Pinpoint the cell where the given text exists, returning its [x, y] midpoint coordinate. 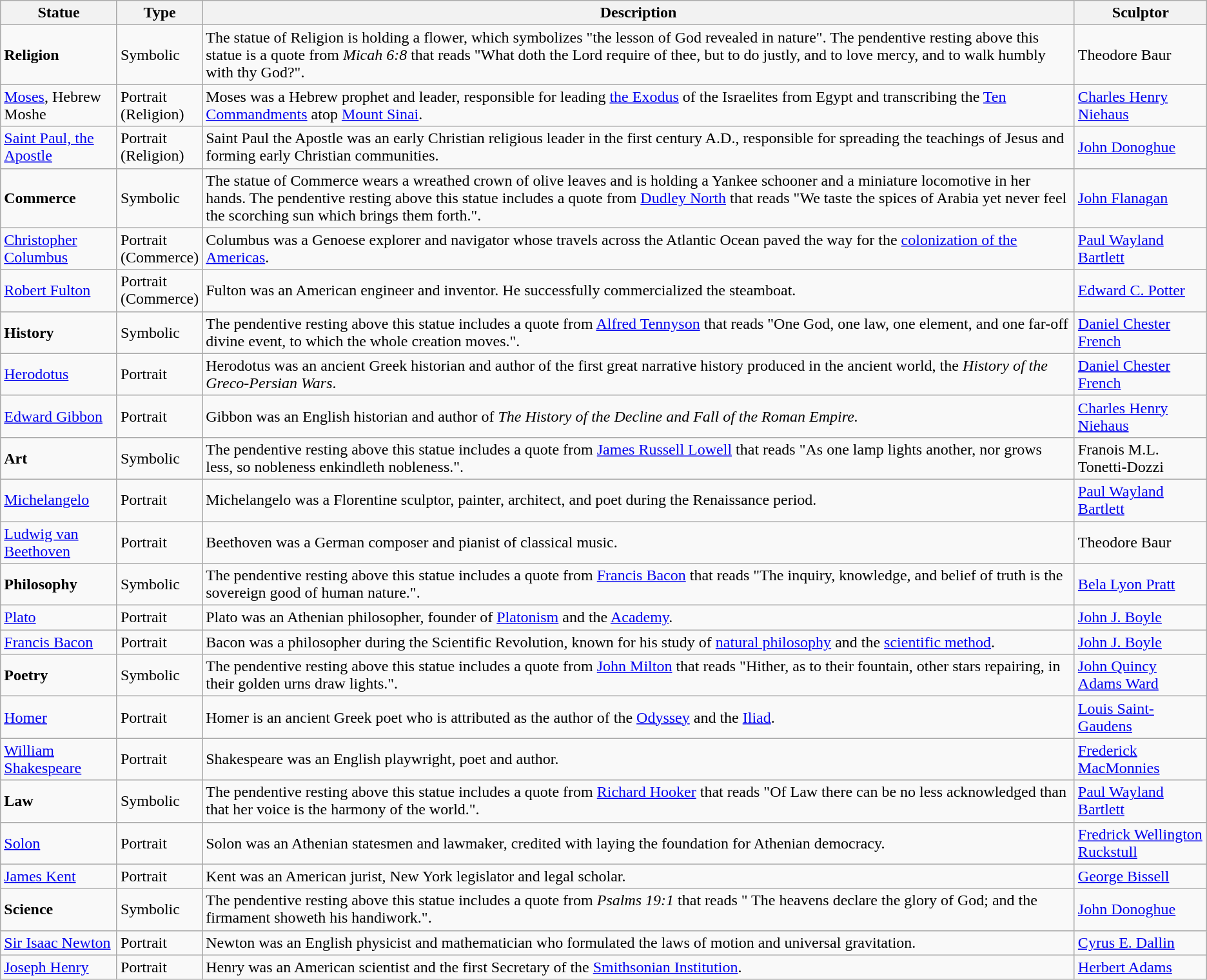
Poetry [59, 676]
Francis Bacon [59, 642]
Type [159, 13]
Henry was an American scientist and the first Secretary of the Smithsonian Institution. [638, 967]
John Flanagan [1140, 198]
History [59, 333]
Herodotus [59, 374]
Philosophy [59, 584]
Sir Isaac Newton [59, 943]
Science [59, 909]
John Quincy Adams Ward [1140, 676]
Edward C. Potter [1140, 290]
William Shakespeare [59, 759]
Robert Fulton [59, 290]
Commerce [59, 198]
Franois M.L. Tonetti-Dozzi [1140, 458]
Homer [59, 717]
Newton was an English physicist and mathematician who formulated the laws of motion and universal gravitation. [638, 943]
Columbus was a Genoese explorer and navigator whose travels across the Atlantic Ocean paved the way for the colonization of the Americas. [638, 249]
Joseph Henry [59, 967]
Gibbon was an English historian and author of The History of the Decline and Fall of the Roman Empire. [638, 416]
Frederick MacMonnies [1140, 759]
Beethoven was a German composer and pianist of classical music. [638, 542]
Sculptor [1140, 13]
Plato [59, 618]
Moses, Hebrew Moshe [59, 106]
Louis Saint-Gaudens [1140, 717]
Cyrus E. Dallin [1140, 943]
Michelangelo [59, 500]
James Kent [59, 876]
Kent was an American jurist, New York legislator and legal scholar. [638, 876]
Bacon was a philosopher during the Scientific Revolution, known for his study of natural philosophy and the scientific method. [638, 642]
Solon [59, 843]
Michelangelo was a Florentine sculptor, painter, architect, and poet during the Renaissance period. [638, 500]
Description [638, 13]
Homer is an ancient Greek poet who is attributed as the author of the Odyssey and the Iliad. [638, 717]
Statue [59, 13]
Saint Paul, the Apostle [59, 147]
Bela Lyon Pratt [1140, 584]
Solon was an Athenian statesmen and lawmaker, credited with laying the foundation for Athenian democracy. [638, 843]
Christopher Columbus [59, 249]
George Bissell [1140, 876]
Fulton was an American engineer and inventor. He successfully commercialized the steamboat. [638, 290]
Plato was an Athenian philosopher, founder of Platonism and the Academy. [638, 618]
Shakespeare was an English playwright, poet and author. [638, 759]
Herbert Adams [1140, 967]
Law [59, 801]
Ludwig van Beethoven [59, 542]
Religion [59, 55]
Fredrick Wellington Ruckstull [1140, 843]
Edward Gibbon [59, 416]
Art [59, 458]
